Output the [x, y] coordinate of the center of the cell containing the given text.  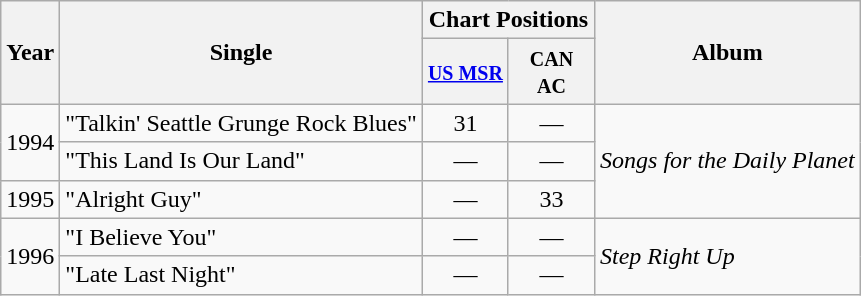
CAN AC [551, 72]
"Alright Guy" [242, 199]
1994 [30, 142]
31 [465, 123]
"Late Last Night" [242, 275]
"Talkin' Seattle Grunge Rock Blues" [242, 123]
"This Land Is Our Land" [242, 161]
US MSR [465, 72]
Year [30, 52]
Single [242, 52]
1996 [30, 256]
"I Believe You" [242, 237]
Step Right Up [728, 256]
1995 [30, 199]
Chart Positions [508, 20]
Album [728, 52]
33 [551, 199]
Songs for the Daily Planet [728, 161]
